Return the (x, y) coordinate for the center point of the cell that contains the specified text.  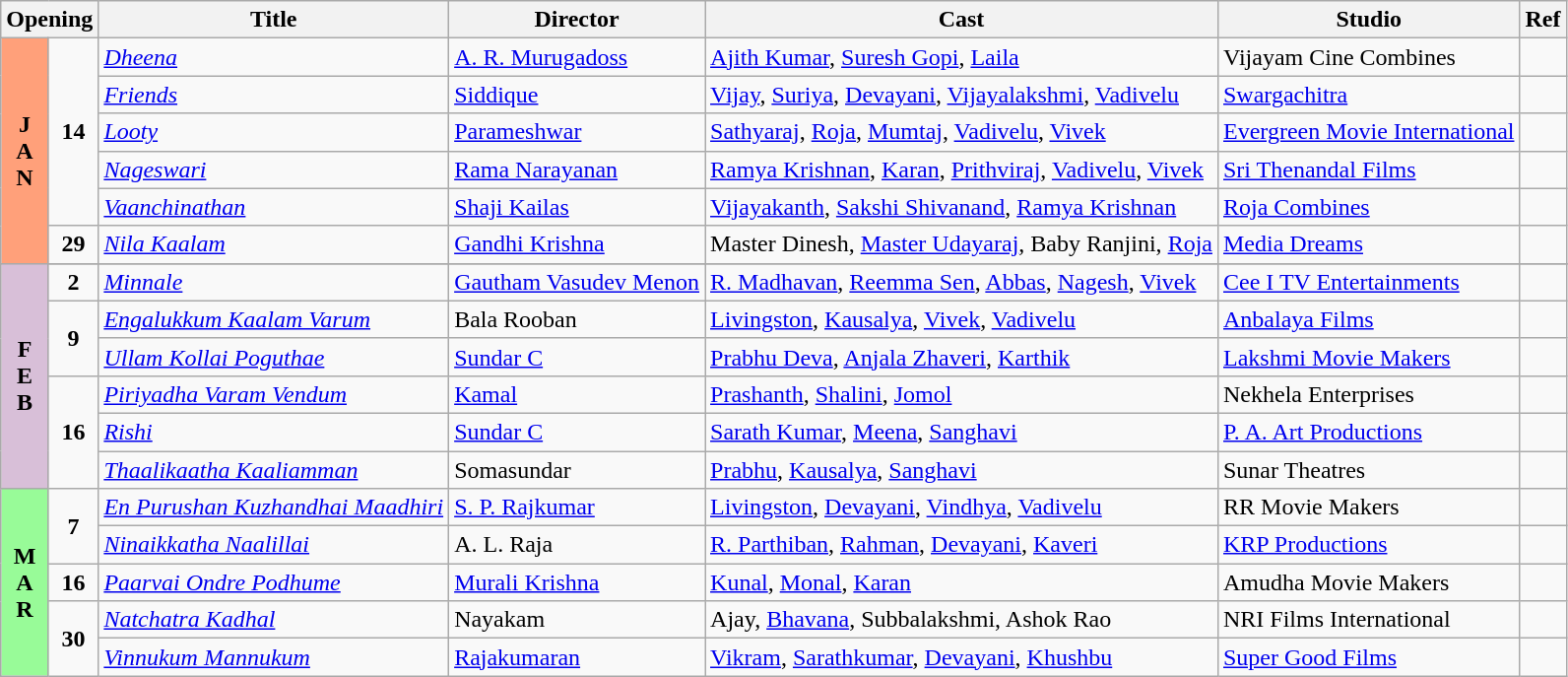
RR Movie Makers (1369, 508)
Gautham Vasudev Menon (577, 282)
Master Dinesh, Master Udayaraj, Baby Ranjini, Roja (961, 244)
Media Dreams (1369, 244)
Lakshmi Movie Makers (1369, 357)
Vikram, Sarathkumar, Devayani, Khushbu (961, 657)
2 (73, 282)
Parameshwar (577, 132)
Studio (1369, 20)
MAR (26, 582)
Dheena (274, 57)
Opening (49, 20)
Vijay, Suriya, Devayani, Vijayalakshmi, Vadivelu (961, 95)
Prashanth, Shalini, Jomol (961, 394)
Minnale (274, 282)
7 (73, 526)
Roja Combines (1369, 207)
29 (73, 244)
Title (274, 20)
Super Good Films (1369, 657)
Sunar Theatres (1369, 470)
Looty (274, 132)
Natchatra Kadhal (274, 620)
Prabhu, Kausalya, Sanghavi (961, 470)
FEB (26, 375)
Engalukkum Kaalam Varum (274, 319)
NRI Films International (1369, 620)
Ninaikkatha Naalillai (274, 545)
Nayakam (577, 620)
Shaji Kailas (577, 207)
Nageswari (274, 169)
Rama Narayanan (577, 169)
Sathyaraj, Roja, Mumtaj, Vadivelu, Vivek (961, 132)
Murali Krishna (577, 582)
Sri Thenandal Films (1369, 169)
R. Madhavan, Reemma Sen, Abbas, Nagesh, Vivek (961, 282)
P. A. Art Productions (1369, 432)
Gandhi Krishna (577, 244)
Prabhu Deva, Anjala Zhaveri, Karthik (961, 357)
Ullam Kollai Poguthae (274, 357)
Swargachitra (1369, 95)
Kunal, Monal, Karan (961, 582)
Anbalaya Films (1369, 319)
JAN (26, 151)
Director (577, 20)
Nekhela Enterprises (1369, 394)
Evergreen Movie International (1369, 132)
Ref (1542, 20)
Siddique (577, 95)
Friends (274, 95)
KRP Productions (1369, 545)
Thaalikaatha Kaaliamman (274, 470)
Livingston, Devayani, Vindhya, Vadivelu (961, 508)
Bala Rooban (577, 319)
A. R. Murugadoss (577, 57)
Amudha Movie Makers (1369, 582)
S. P. Rajkumar (577, 508)
Paarvai Ondre Podhume (274, 582)
Piriyadha Varam Vendum (274, 394)
Vijayakanth, Sakshi Shivanand, Ramya Krishnan (961, 207)
Ajay, Bhavana, Subbalakshmi, Ashok Rao (961, 620)
Ramya Krishnan, Karan, Prithviraj, Vadivelu, Vivek (961, 169)
A. L. Raja (577, 545)
Vinnukum Mannukum (274, 657)
Livingston, Kausalya, Vivek, Vadivelu (961, 319)
Vijayam Cine Combines (1369, 57)
En Purushan Kuzhandhai Maadhiri (274, 508)
14 (73, 132)
Sarath Kumar, Meena, Sanghavi (961, 432)
9 (73, 338)
Somasundar (577, 470)
Ajith Kumar, Suresh Gopi, Laila (961, 57)
Rajakumaran (577, 657)
Cee I TV Entertainments (1369, 282)
Rishi (274, 432)
R. Parthiban, Rahman, Devayani, Kaveri (961, 545)
Nila Kaalam (274, 244)
30 (73, 639)
Cast (961, 20)
Kamal (577, 394)
Vaanchinathan (274, 207)
